Scan for the cell matching the given text and deliver its (x, y) coordinate at center. 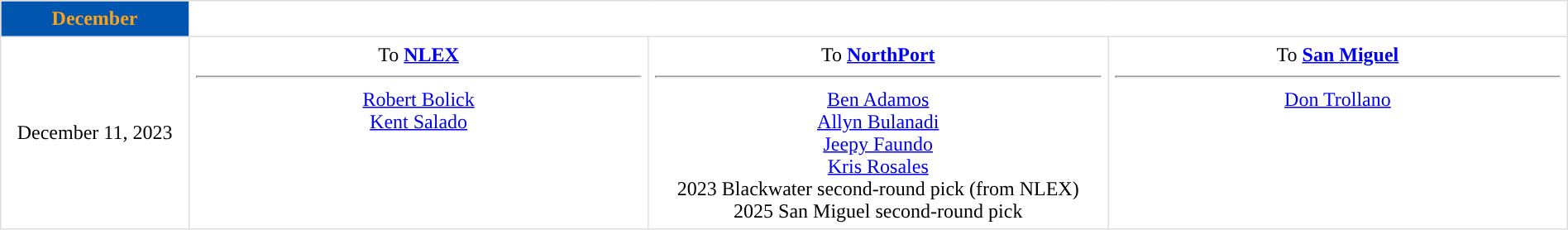
December (95, 19)
To San MiguelDon Trollano (1338, 132)
To NLEXRobert BolickKent Salado (418, 132)
To NorthPortBen AdamosAllyn BulanadiJeepy FaundoKris Rosales2023 Blackwater second-round pick (from NLEX)2025 San Miguel second-round pick (878, 132)
December 11, 2023 (95, 132)
